Pinpoint the cell where the given text exists, returning its (X, Y) midpoint coordinate. 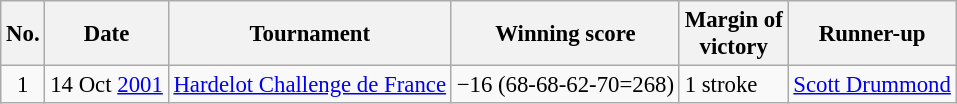
No. (23, 34)
Winning score (565, 34)
1 (23, 85)
14 Oct 2001 (106, 85)
Margin ofvictory (734, 34)
Hardelot Challenge de France (310, 85)
Runner-up (872, 34)
Scott Drummond (872, 85)
Date (106, 34)
Tournament (310, 34)
−16 (68-68-62-70=268) (565, 85)
1 stroke (734, 85)
